Extract the [X, Y] coordinate from the center of the cell holding the provided text.  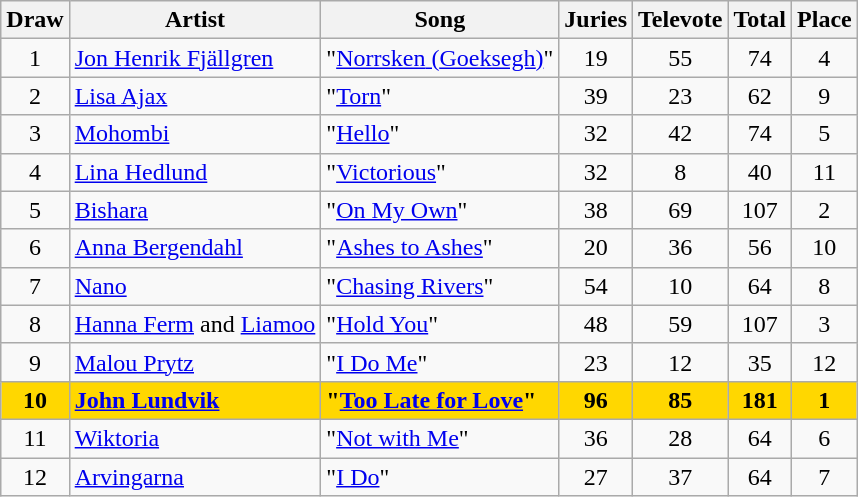
69 [680, 210]
62 [760, 96]
Artist [195, 20]
Anna Bergendahl [195, 248]
Wiktoria [195, 438]
Nano [195, 286]
Lisa Ajax [195, 96]
Song [440, 20]
"Victorious" [440, 172]
28 [680, 438]
Jon Henrik Fjällgren [195, 58]
Place [825, 20]
"Ashes to Ashes" [440, 248]
54 [596, 286]
181 [760, 400]
35 [760, 362]
"I Do Me" [440, 362]
27 [596, 477]
96 [596, 400]
37 [680, 477]
20 [596, 248]
38 [596, 210]
85 [680, 400]
56 [760, 248]
"Norrsken (Goeksegh)" [440, 58]
40 [760, 172]
Mohombi [195, 134]
Juries [596, 20]
Televote [680, 20]
Arvingarna [195, 477]
Draw [35, 20]
Malou Prytz [195, 362]
"I Do" [440, 477]
"Chasing Rivers" [440, 286]
"Hold You" [440, 324]
"Not with Me" [440, 438]
42 [680, 134]
Total [760, 20]
"Hello" [440, 134]
55 [680, 58]
Lina Hedlund [195, 172]
19 [596, 58]
59 [680, 324]
Hanna Ferm and Liamoo [195, 324]
"Torn" [440, 96]
48 [596, 324]
"Too Late for Love" [440, 400]
39 [596, 96]
John Lundvik [195, 400]
Bishara [195, 210]
"On My Own" [440, 210]
